For the text-containing cell, return its midpoint in [X, Y] coordinate format. 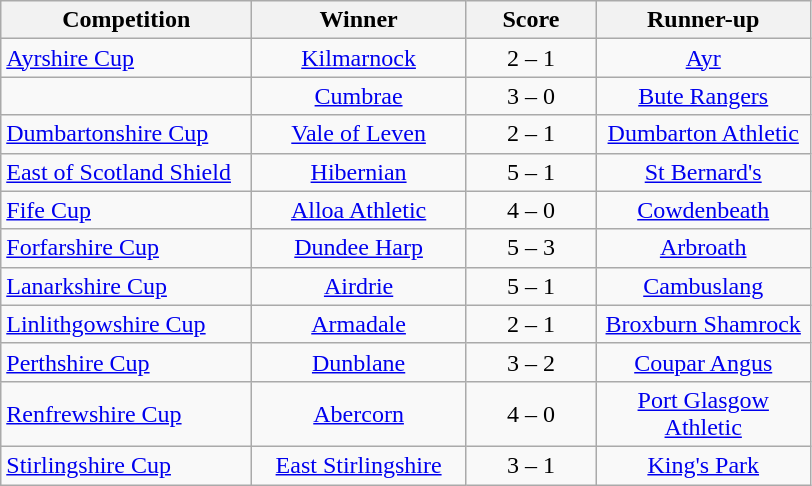
3 – 0 [530, 96]
3 – 1 [530, 465]
Cambuslang [703, 286]
Fife Cup [126, 210]
Abercorn [359, 414]
Alloa Athletic [359, 210]
Winner [359, 20]
Ayr [703, 58]
Dundee Harp [359, 248]
Broxburn Shamrock [703, 324]
Port Glasgow Athletic [703, 414]
Lanarkshire Cup [126, 286]
Forfarshire Cup [126, 248]
Dumbartonshire Cup [126, 134]
Score [530, 20]
Ayrshire Cup [126, 58]
Linlithgowshire Cup [126, 324]
King's Park [703, 465]
3 – 2 [530, 362]
Dumbarton Athletic [703, 134]
Stirlingshire Cup [126, 465]
Vale of Leven [359, 134]
Renfrewshire Cup [126, 414]
Arbroath [703, 248]
Runner-up [703, 20]
Cowdenbeath [703, 210]
Perthshire Cup [126, 362]
Coupar Angus [703, 362]
Armadale [359, 324]
Kilmarnock [359, 58]
Cumbrae [359, 96]
Hibernian [359, 172]
Bute Rangers [703, 96]
Dunblane [359, 362]
East of Scotland Shield [126, 172]
Competition [126, 20]
Airdrie [359, 286]
5 – 3 [530, 248]
East Stirlingshire [359, 465]
St Bernard's [703, 172]
